Locate the cell with the specified text and output its (X, Y) center coordinate. 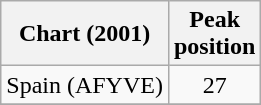
27 (214, 85)
Spain (AFYVE) (85, 85)
Chart (2001) (85, 34)
Peakposition (214, 34)
